Extract the [x, y] coordinate from the center of the cell holding the provided text.  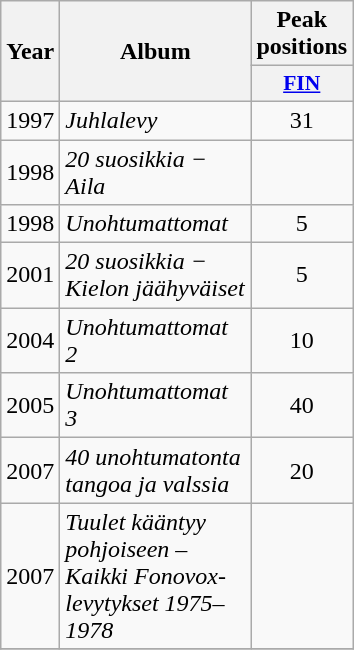
1997 [30, 120]
2005 [30, 406]
FIN [302, 84]
Unohtumattomat 2 [156, 340]
Peak positions [302, 34]
10 [302, 340]
Album [156, 52]
2004 [30, 340]
20 [302, 470]
40 unohtumatonta tangoa ja valssia [156, 470]
Tuulet kääntyy pohjoiseen – Kaikki Fonovox-levytykset 1975–1978 [156, 576]
Unohtumattomat 3 [156, 406]
Unohtumattomat [156, 224]
2001 [30, 276]
Juhlalevy [156, 120]
20 suosikkia − Aila [156, 172]
20 suosikkia − Kielon jäähyväiset [156, 276]
40 [302, 406]
31 [302, 120]
Year [30, 52]
